Find where the given text appears and provide that cell's center as [X, Y] coordinate. 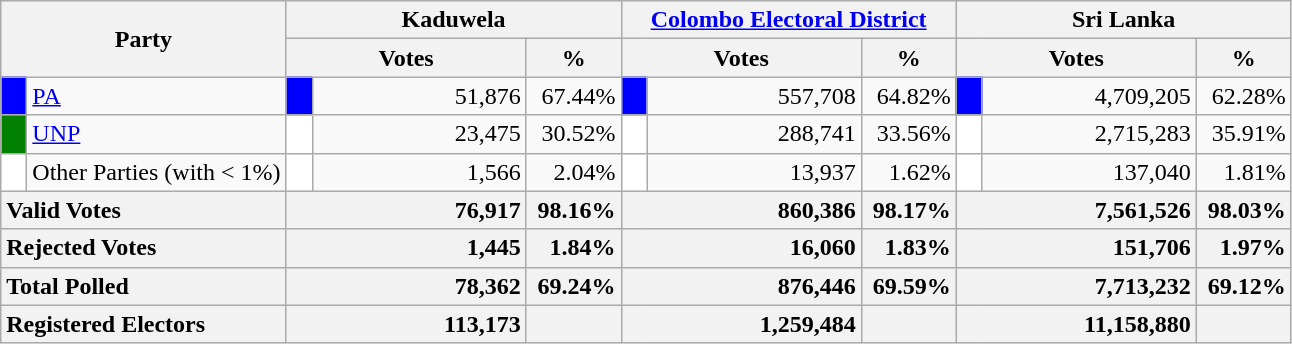
151,706 [1076, 248]
Total Polled [144, 286]
69.59% [908, 286]
1,445 [406, 248]
11,158,880 [1076, 324]
35.91% [1244, 134]
1.97% [1244, 248]
16,060 [741, 248]
98.03% [1244, 210]
67.44% [574, 96]
1.83% [908, 248]
113,173 [406, 324]
98.16% [574, 210]
33.56% [908, 134]
69.12% [1244, 286]
137,040 [1089, 172]
1.84% [574, 248]
78,362 [406, 286]
30.52% [574, 134]
1.62% [908, 172]
Rejected Votes [144, 248]
Sri Lanka [1124, 20]
64.82% [908, 96]
2,715,283 [1089, 134]
1,259,484 [741, 324]
1,566 [419, 172]
2.04% [574, 172]
51,876 [419, 96]
Valid Votes [144, 210]
76,917 [406, 210]
Registered Electors [144, 324]
557,708 [754, 96]
23,475 [419, 134]
Party [144, 39]
860,386 [741, 210]
PA [156, 96]
69.24% [574, 286]
13,937 [754, 172]
62.28% [1244, 96]
7,561,526 [1076, 210]
Colombo Electoral District [788, 20]
7,713,232 [1076, 286]
98.17% [908, 210]
Kaduwela [454, 20]
1.81% [1244, 172]
4,709,205 [1089, 96]
Other Parties (with < 1%) [156, 172]
288,741 [754, 134]
876,446 [741, 286]
UNP [156, 134]
